Identify which cell holds the provided text, then report its [x, y] central coordinate. 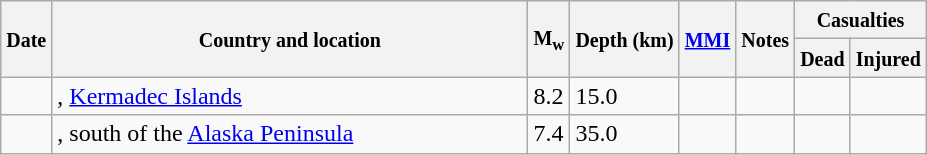
7.4 [549, 134]
Casualties [861, 20]
, south of the Alaska Peninsula [290, 134]
, Kermadec Islands [290, 96]
8.2 [549, 96]
Date [26, 39]
MMI [708, 39]
Dead [823, 58]
35.0 [624, 134]
Notes [766, 39]
Depth (km) [624, 39]
Injured [888, 58]
Country and location [290, 39]
15.0 [624, 96]
Mw [549, 39]
